Capture the cell that displays the provided text and extract its (X, Y) central coordinate. 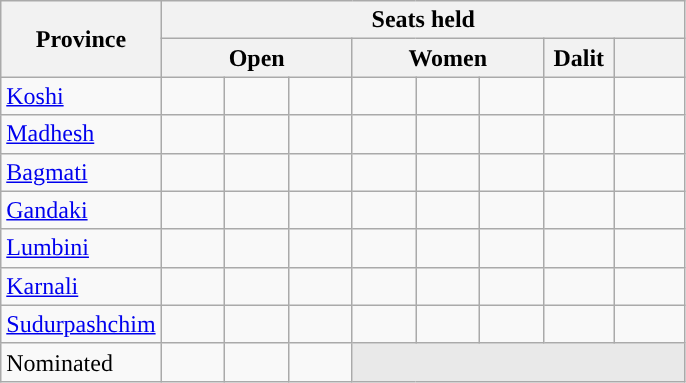
Lumbini (81, 248)
Madhesh (81, 134)
Women (448, 58)
Gandaki (81, 210)
Dalit (578, 58)
Seats held (423, 20)
Sudurpashchim (81, 324)
Open (256, 58)
Province (81, 39)
Karnali (81, 286)
Bagmati (81, 172)
Nominated (81, 362)
Koshi (81, 96)
